From the cell containing the given text, extract its center point as [x, y] coordinate. 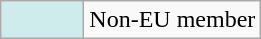
Non-EU member [172, 20]
